Find where the given text appears and provide that cell's center as [X, Y] coordinate. 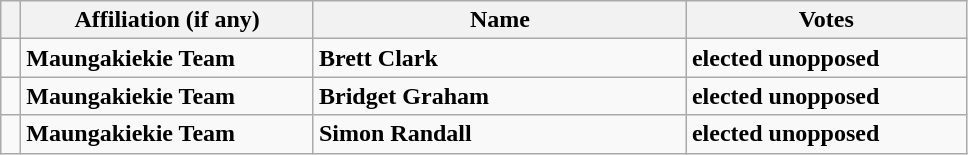
Affiliation (if any) [168, 20]
Votes [826, 20]
Name [500, 20]
Brett Clark [500, 58]
Simon Randall [500, 134]
Bridget Graham [500, 96]
